Capture the cell that displays the provided text and extract its [x, y] central coordinate. 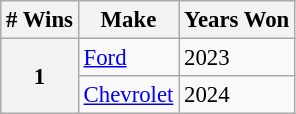
1 [40, 76]
Make [128, 20]
Years Won [237, 20]
Ford [128, 58]
# Wins [40, 20]
Chevrolet [128, 95]
2023 [237, 58]
2024 [237, 95]
